From the cell containing the given text, extract its center point as (X, Y) coordinate. 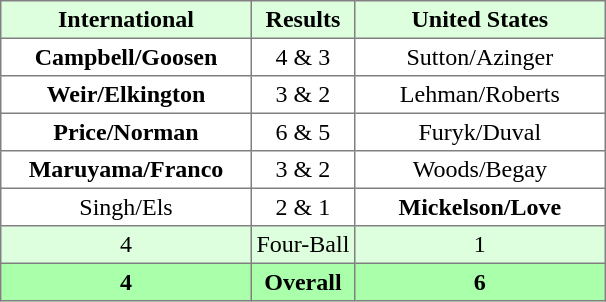
United States (480, 20)
Weir/Elkington (126, 95)
Singh/Els (126, 207)
Four-Ball (302, 245)
Maruyama/Franco (126, 170)
Lehman/Roberts (480, 95)
4 & 3 (302, 57)
Results (302, 20)
Woods/Begay (480, 170)
Campbell/Goosen (126, 57)
Mickelson/Love (480, 207)
1 (480, 245)
2 & 1 (302, 207)
Overall (302, 282)
Furyk/Duval (480, 132)
Sutton/Azinger (480, 57)
6 (480, 282)
6 & 5 (302, 132)
International (126, 20)
Price/Norman (126, 132)
